Detect which cell encompasses the target text, then output its (X, Y) center coordinate. 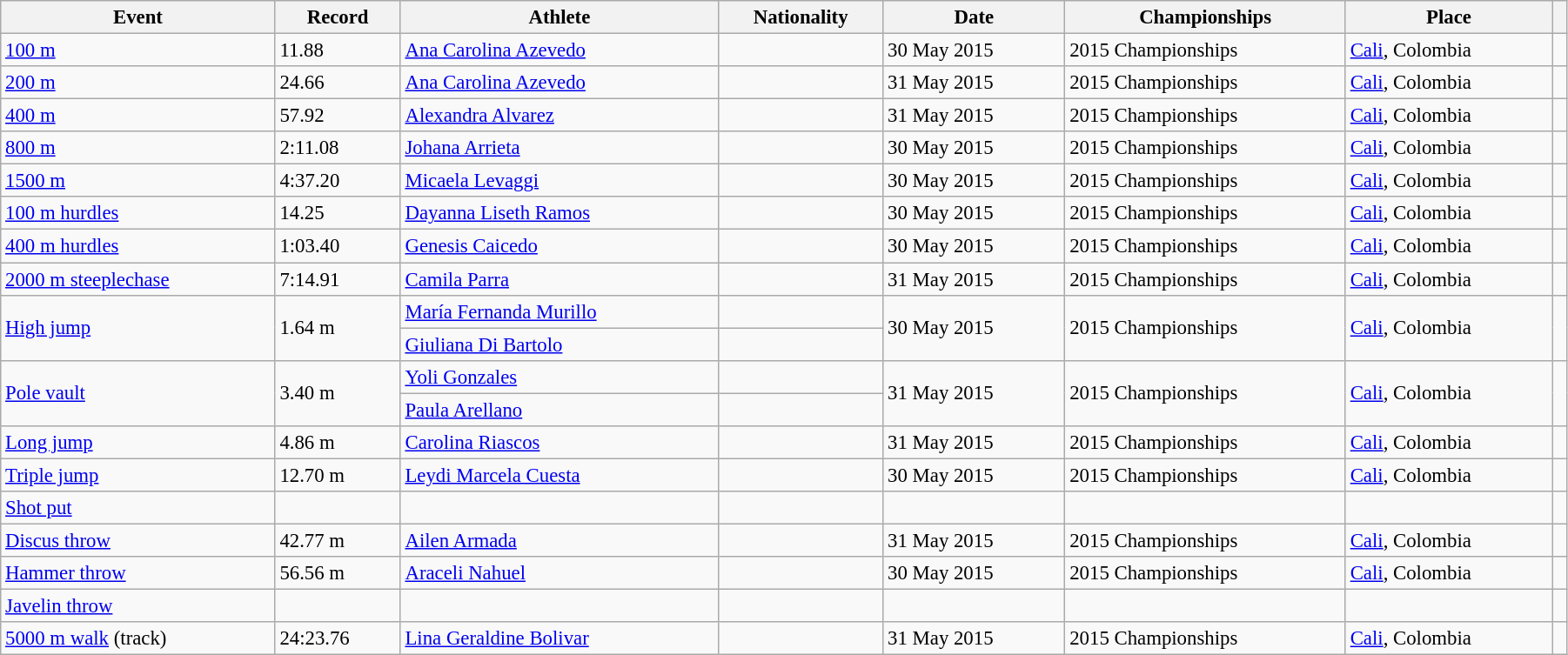
Javelin throw (137, 606)
Hammer throw (137, 573)
100 m hurdles (137, 213)
Place (1448, 17)
Ailen Armada (559, 540)
Alexandra Alvarez (559, 116)
42.77 m (338, 540)
12.70 m (338, 475)
Date (975, 17)
Micaela Levaggi (559, 181)
2000 m steeplechase (137, 279)
Lina Geraldine Bolivar (559, 638)
Pole vault (137, 393)
Dayanna Liseth Ramos (559, 213)
1.64 m (338, 327)
800 m (137, 148)
Triple jump (137, 475)
Record (338, 17)
56.56 m (338, 573)
Leydi Marcela Cuesta (559, 475)
Event (137, 17)
24:23.76 (338, 638)
Discus throw (137, 540)
Athlete (559, 17)
Paula Arellano (559, 410)
2:11.08 (338, 148)
7:14.91 (338, 279)
1:03.40 (338, 246)
Camila Parra (559, 279)
400 m hurdles (137, 246)
Long jump (137, 443)
400 m (137, 116)
100 m (137, 50)
4:37.20 (338, 181)
Araceli Nahuel (559, 573)
5000 m walk (track) (137, 638)
Johana Arrieta (559, 148)
1500 m (137, 181)
Carolina Riascos (559, 443)
High jump (137, 327)
Nationality (801, 17)
4.86 m (338, 443)
Shot put (137, 508)
Championships (1205, 17)
11.88 (338, 50)
3.40 m (338, 393)
Yoli Gonzales (559, 377)
24.66 (338, 83)
57.92 (338, 116)
María Fernanda Murillo (559, 311)
Genesis Caicedo (559, 246)
200 m (137, 83)
14.25 (338, 213)
Giuliana Di Bartolo (559, 344)
